From the cell containing the given text, extract its center point as [x, y] coordinate. 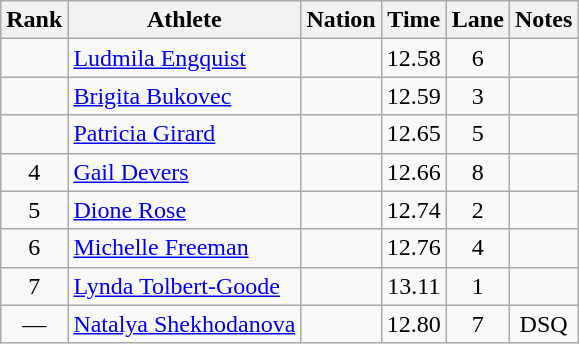
13.11 [414, 286]
12.59 [414, 96]
1 [478, 286]
Natalya Shekhodanova [184, 324]
Nation [341, 20]
Dione Rose [184, 210]
12.66 [414, 172]
12.65 [414, 134]
8 [478, 172]
12.58 [414, 58]
Rank [34, 20]
2 [478, 210]
Brigita Bukovec [184, 96]
3 [478, 96]
Gail Devers [184, 172]
Notes [543, 20]
Ludmila Engquist [184, 58]
— [34, 324]
Patricia Girard [184, 134]
Athlete [184, 20]
Lane [478, 20]
12.74 [414, 210]
12.76 [414, 248]
Michelle Freeman [184, 248]
DSQ [543, 324]
12.80 [414, 324]
Lynda Tolbert-Goode [184, 286]
Time [414, 20]
